Return the [x, y] coordinate for the center point of the cell that contains the specified text.  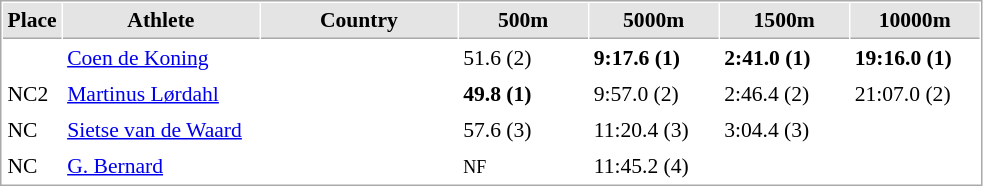
10000m [914, 21]
19:16.0 (1) [914, 57]
21:07.0 (2) [914, 93]
Martinus Lørdahl [161, 93]
2:46.4 (2) [784, 93]
G. Bernard [161, 165]
49.8 (1) [524, 93]
2:41.0 (1) [784, 57]
Country [359, 21]
9:57.0 (2) [654, 93]
Athlete [161, 21]
Place [32, 21]
11:20.4 (3) [654, 129]
5000m [654, 21]
NC2 [32, 93]
500m [524, 21]
51.6 (2) [524, 57]
11:45.2 (4) [654, 165]
NF [524, 165]
Sietse van de Waard [161, 129]
Coen de Koning [161, 57]
1500m [784, 21]
57.6 (3) [524, 129]
3:04.4 (3) [784, 129]
9:17.6 (1) [654, 57]
